Determine the [X, Y] coordinate at the center of the cell enclosing the given text.  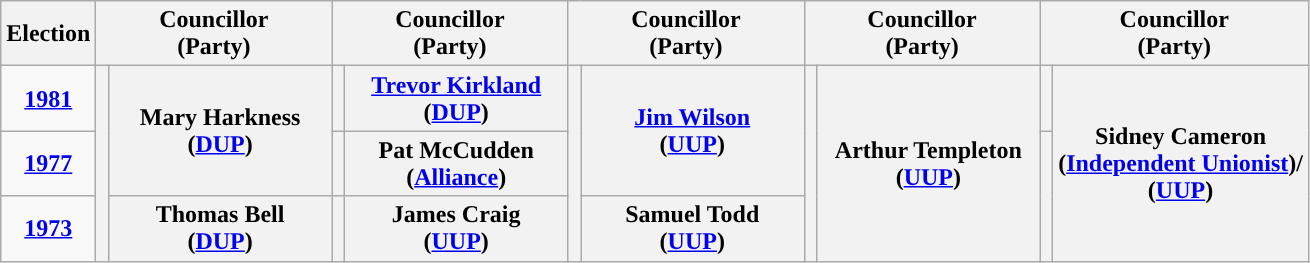
1977 [48, 164]
Sidney Cameron (Independent Unionist)/ (UUP) [1181, 164]
Samuel Todd (UUP) [692, 228]
1973 [48, 228]
1981 [48, 98]
Election [48, 34]
Trevor Kirkland (DUP) [456, 98]
Jim Wilson (UUP) [692, 131]
Pat McCudden (Alliance) [456, 164]
Mary Harkness (DUP) [220, 131]
Arthur Templeton (UUP) [929, 164]
James Craig (UUP) [456, 228]
Thomas Bell (DUP) [220, 228]
